Detect which cell encompasses the target text, then output its (X, Y) center coordinate. 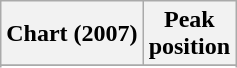
Peakposition (189, 34)
Chart (2007) (72, 34)
